Detect which cell encompasses the target text, then output its (x, y) center coordinate. 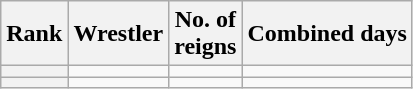
No. ofreigns (206, 34)
Wrestler (118, 34)
Combined days (327, 34)
Rank (34, 34)
